Determine the [X, Y] coordinate at the center of the cell enclosing the given text.  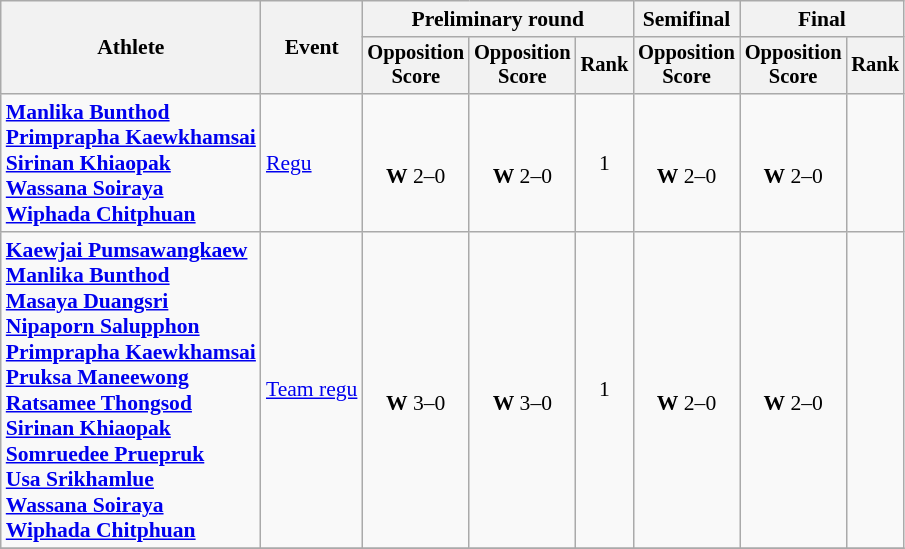
Final [822, 19]
Athlete [131, 48]
Manlika BunthodPrimprapha KaewkhamsaiSirinan KhiaopakWassana SoirayaWiphada Chitphuan [131, 163]
Regu [312, 163]
Semifinal [686, 19]
Preliminary round [498, 19]
Event [312, 48]
Team regu [312, 390]
